From the cell containing the given text, extract its center point as (X, Y) coordinate. 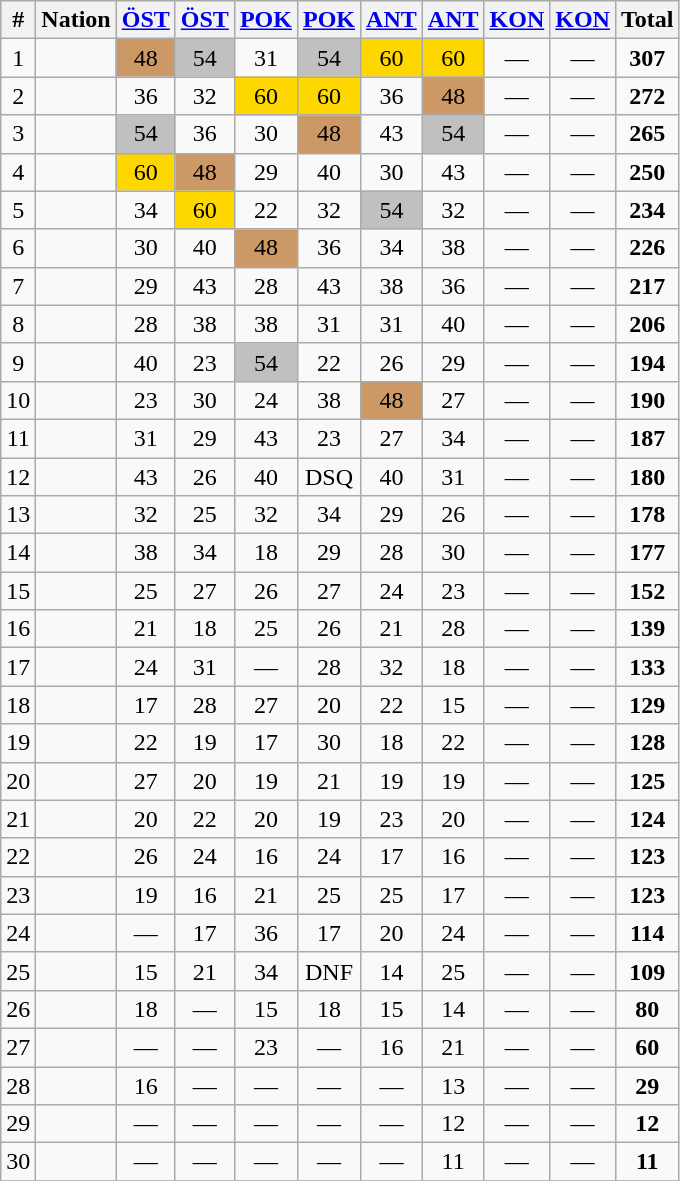
129 (647, 705)
5 (18, 210)
DSQ (328, 477)
DNF (328, 971)
7 (18, 286)
114 (647, 933)
125 (647, 781)
4 (18, 172)
272 (647, 96)
307 (647, 58)
217 (647, 286)
177 (647, 553)
3 (18, 134)
180 (647, 477)
226 (647, 248)
1 (18, 58)
152 (647, 591)
250 (647, 172)
139 (647, 629)
190 (647, 400)
109 (647, 971)
133 (647, 667)
Total (647, 20)
265 (647, 134)
128 (647, 743)
2 (18, 96)
206 (647, 324)
6 (18, 248)
234 (647, 210)
Nation (76, 20)
187 (647, 438)
10 (18, 400)
80 (647, 1009)
194 (647, 362)
8 (18, 324)
9 (18, 362)
124 (647, 819)
178 (647, 515)
# (18, 20)
